Return the (X, Y) coordinate for the center point of the cell that contains the specified text.  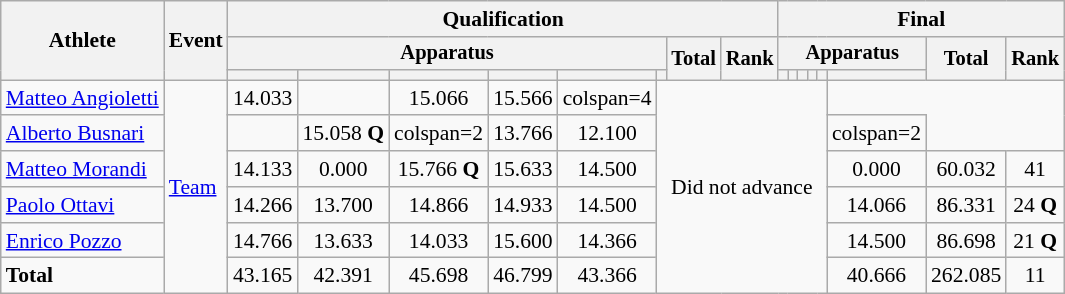
43.165 (262, 276)
13.633 (343, 241)
13.766 (522, 134)
15.600 (522, 241)
14.866 (438, 205)
Did not advance (742, 187)
Paolo Ottavi (82, 205)
Matteo Angioletti (82, 98)
15.066 (438, 98)
14.766 (262, 241)
14.133 (262, 169)
41 (1035, 169)
15.566 (522, 98)
42.391 (343, 276)
24 Q (1035, 205)
11 (1035, 276)
Athlete (82, 40)
Team (196, 187)
262.085 (966, 276)
14.266 (262, 205)
14.366 (608, 241)
86.698 (966, 241)
45.698 (438, 276)
43.366 (608, 276)
13.700 (343, 205)
Matteo Morandi (82, 169)
12.100 (608, 134)
15.058 Q (343, 134)
Qualification (504, 19)
46.799 (522, 276)
86.331 (966, 205)
15.633 (522, 169)
60.032 (966, 169)
Enrico Pozzo (82, 241)
14.933 (522, 205)
40.666 (876, 276)
15.766 Q (438, 169)
Alberto Busnari (82, 134)
Event (196, 40)
14.066 (876, 205)
colspan=4 (608, 98)
Final (920, 19)
21 Q (1035, 241)
